Detect which cell encompasses the target text, then output its (X, Y) center coordinate. 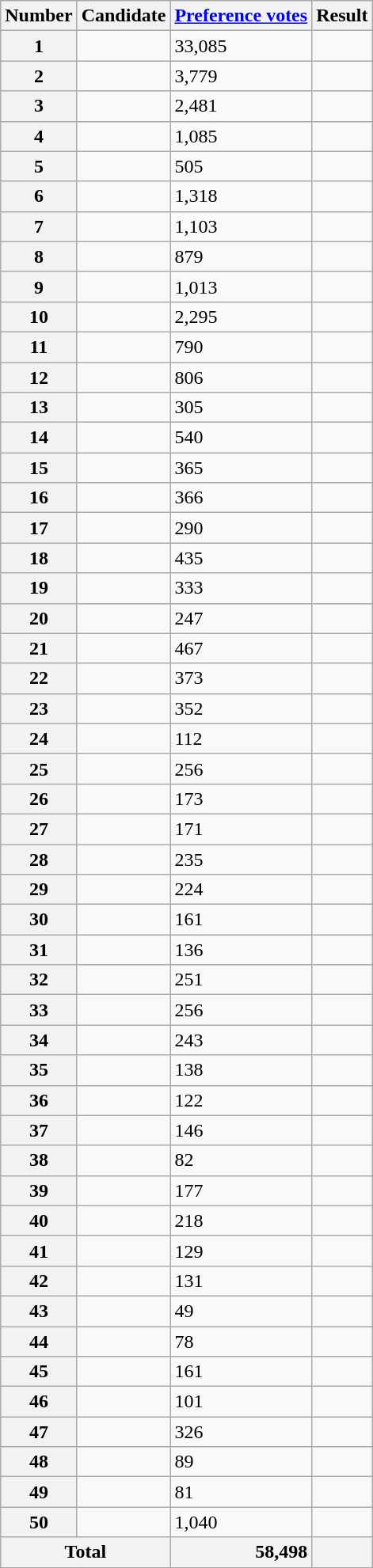
131 (241, 1281)
435 (241, 558)
32 (39, 980)
19 (39, 588)
43 (39, 1311)
25 (39, 769)
35 (39, 1070)
235 (241, 859)
33 (39, 1010)
10 (39, 317)
12 (39, 378)
Preference votes (241, 16)
13 (39, 408)
81 (241, 1492)
122 (241, 1100)
3,779 (241, 76)
6 (39, 196)
7 (39, 226)
18 (39, 558)
3 (39, 106)
42 (39, 1281)
48 (39, 1462)
22 (39, 678)
38 (39, 1160)
333 (241, 588)
40 (39, 1221)
352 (241, 708)
36 (39, 1100)
247 (241, 618)
540 (241, 438)
173 (241, 799)
790 (241, 347)
15 (39, 468)
30 (39, 920)
8 (39, 256)
28 (39, 859)
467 (241, 648)
243 (241, 1040)
39 (39, 1190)
Result (342, 16)
2,295 (241, 317)
34 (39, 1040)
2 (39, 76)
326 (241, 1432)
1,013 (241, 287)
23 (39, 708)
129 (241, 1251)
Total (86, 1552)
305 (241, 408)
29 (39, 890)
4 (39, 136)
879 (241, 256)
44 (39, 1342)
136 (241, 950)
41 (39, 1251)
365 (241, 468)
806 (241, 378)
224 (241, 890)
50 (39, 1522)
21 (39, 648)
46 (39, 1402)
9 (39, 287)
177 (241, 1190)
1,103 (241, 226)
1,085 (241, 136)
89 (241, 1462)
14 (39, 438)
47 (39, 1432)
366 (241, 498)
33,085 (241, 46)
138 (241, 1070)
1 (39, 46)
24 (39, 738)
112 (241, 738)
1,318 (241, 196)
5 (39, 166)
171 (241, 829)
58,498 (241, 1552)
505 (241, 166)
Number (39, 16)
Candidate (124, 16)
37 (39, 1130)
1,040 (241, 1522)
290 (241, 528)
2,481 (241, 106)
218 (241, 1221)
27 (39, 829)
82 (241, 1160)
251 (241, 980)
16 (39, 498)
45 (39, 1372)
31 (39, 950)
11 (39, 347)
17 (39, 528)
20 (39, 618)
78 (241, 1342)
101 (241, 1402)
26 (39, 799)
146 (241, 1130)
373 (241, 678)
